Identify which cell holds the provided text, then report its (x, y) central coordinate. 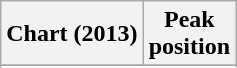
Chart (2013) (72, 34)
Peakposition (189, 34)
